Locate the cell with the specified text and output its (x, y) center coordinate. 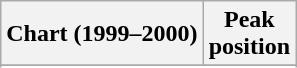
Chart (1999–2000) (102, 34)
Peakposition (249, 34)
